Return the (X, Y) coordinate for the center point of the cell that contains the specified text.  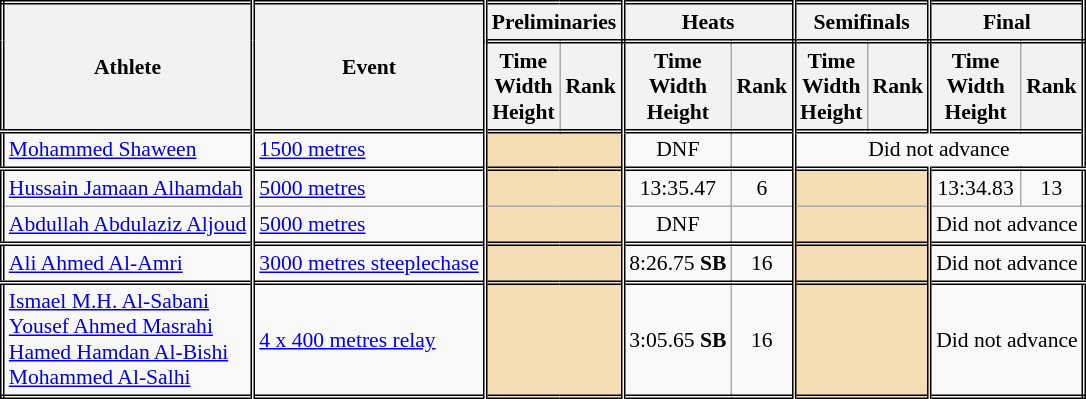
6 (763, 188)
13:35.47 (678, 188)
8:26.75 SB (678, 264)
Preliminaries (554, 22)
Event (369, 67)
Ali Ahmed Al-Amri (128, 264)
Athlete (128, 67)
Ismael M.H. Al-SabaniYousef Ahmed MasrahiHamed Hamdan Al-BishiMohammed Al-Salhi (128, 340)
4 x 400 metres relay (369, 340)
1500 metres (369, 150)
13:34.83 (976, 188)
13 (1052, 188)
Mohammed Shaween (128, 150)
Final (1008, 22)
Hussain Jamaan Alhamdah (128, 188)
3000 metres steeplechase (369, 264)
3:05.65 SB (678, 340)
Heats (708, 22)
Abdullah Abdulaziz Aljoud (128, 226)
Semifinals (862, 22)
